Return the (x, y) coordinate for the center point of the cell that contains the specified text.  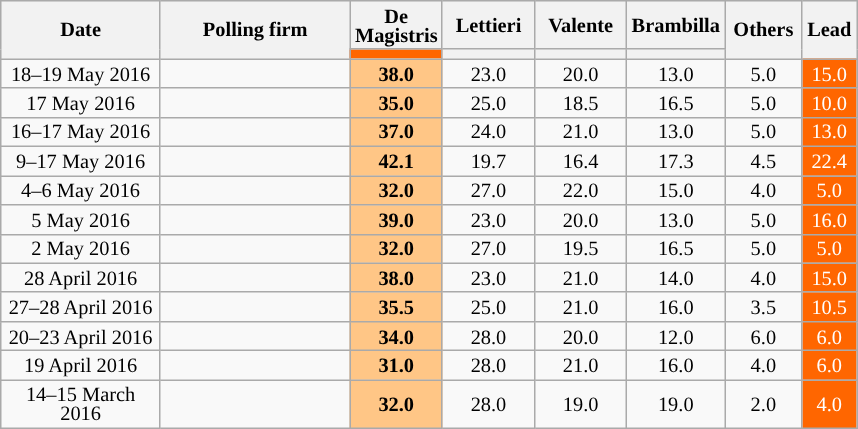
Brambilla (676, 24)
16.4 (581, 160)
20–23 April 2016 (81, 336)
Date (81, 29)
14.0 (676, 278)
2 May 2016 (81, 248)
42.1 (396, 160)
14–15 March 2016 (81, 404)
39.0 (396, 218)
Lead (830, 29)
18.5 (581, 102)
19.5 (581, 248)
4–6 May 2016 (81, 190)
5 May 2016 (81, 218)
37.0 (396, 132)
34.0 (396, 336)
31.0 (396, 364)
18–19 May 2016 (81, 74)
17 May 2016 (81, 102)
De Magistris (396, 24)
22.0 (581, 190)
16–17 May 2016 (81, 132)
2.0 (764, 404)
19.7 (488, 160)
3.5 (764, 306)
28 April 2016 (81, 278)
10.5 (830, 306)
4.5 (764, 160)
22.4 (830, 160)
10.0 (830, 102)
12.0 (676, 336)
17.3 (676, 160)
19 April 2016 (81, 364)
Polling firm (255, 29)
9–17 May 2016 (81, 160)
Lettieri (488, 24)
Valente (581, 24)
Others (764, 29)
35.0 (396, 102)
27–28 April 2016 (81, 306)
35.5 (396, 306)
24.0 (488, 132)
